From the cell containing the given text, extract its center point as (X, Y) coordinate. 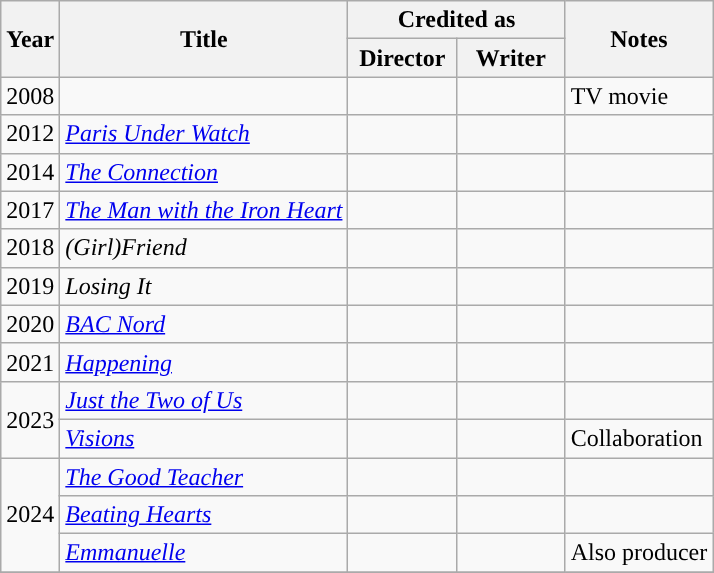
The Man with the Iron Heart (204, 210)
Just the Two of Us (204, 400)
Director (402, 58)
Writer (512, 58)
Title (204, 39)
TV movie (639, 96)
2018 (30, 248)
Credited as (456, 20)
2012 (30, 134)
2014 (30, 172)
2008 (30, 96)
BAC Nord (204, 324)
2021 (30, 362)
Beating Hearts (204, 515)
The Good Teacher (204, 477)
Collaboration (639, 438)
(Girl)Friend (204, 248)
2020 (30, 324)
Notes (639, 39)
The Connection (204, 172)
Also producer (639, 553)
2024 (30, 515)
Losing It (204, 286)
Year (30, 39)
Visions (204, 438)
2017 (30, 210)
Paris Under Watch (204, 134)
Emmanuelle (204, 553)
2019 (30, 286)
Happening (204, 362)
2023 (30, 419)
